Output the [x, y] coordinate of the center of the cell containing the given text.  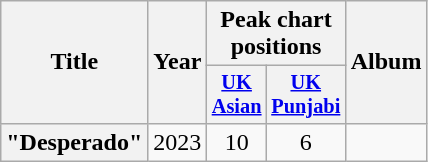
10 [237, 142]
Title [74, 62]
"Desperado" [74, 142]
2023 [178, 142]
6 [306, 142]
Album [386, 62]
UKPunjabi [306, 95]
Year [178, 62]
UKAsian [237, 95]
Peak chart positions [276, 34]
